Scan for the cell matching the given text and deliver its (X, Y) coordinate at center. 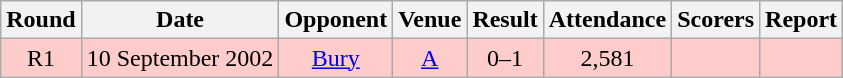
A (430, 58)
R1 (41, 58)
Bury (336, 58)
Round (41, 20)
Scorers (716, 20)
10 September 2002 (180, 58)
Report (802, 20)
Attendance (607, 20)
0–1 (505, 58)
Venue (430, 20)
2,581 (607, 58)
Result (505, 20)
Opponent (336, 20)
Date (180, 20)
